Determine the [x, y] coordinate at the center of the cell enclosing the given text.  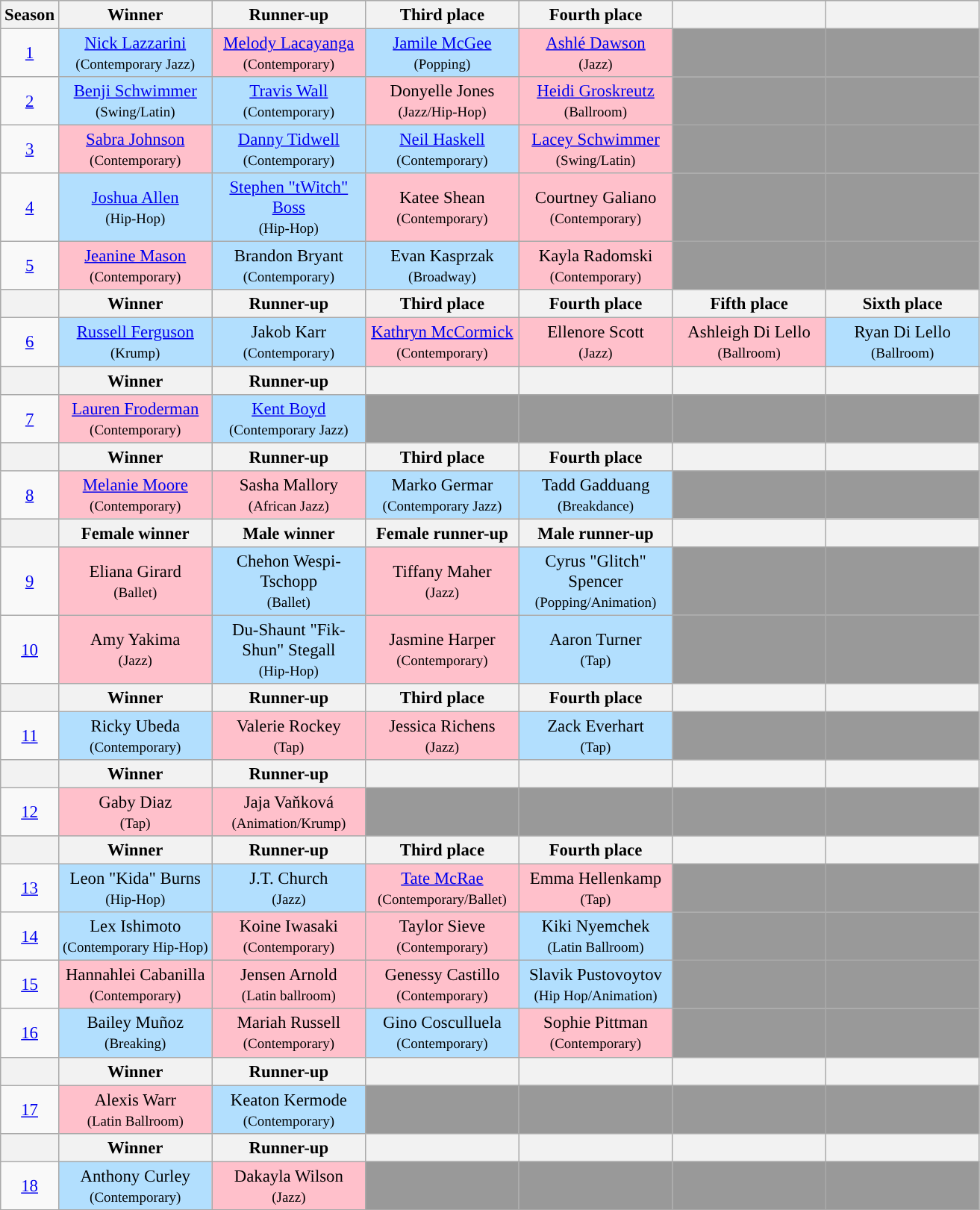
Jakob Karr(Contemporary) [289, 342]
18 [30, 1185]
4 [30, 208]
Sasha Mallory(African Jazz) [289, 494]
Slavik Pustovoytov (Hip Hop/Animation) [596, 985]
Jasmine Harper(Contemporary) [443, 649]
3 [30, 149]
Joshua Allen(Hip-Hop) [135, 208]
17 [30, 1109]
Anthony Curley(Contemporary) [135, 1185]
Chehon Wespi-Tschopp(Ballet) [289, 581]
13 [30, 888]
Jamile McGee(Popping) [443, 54]
Melody Lacayanga(Contemporary) [289, 54]
Taylor Sieve(Contemporary) [443, 936]
Tiffany Maher(Jazz) [443, 581]
6 [30, 342]
Gaby Diaz(Tap) [135, 812]
8 [30, 494]
Eliana Girard(Ballet) [135, 581]
Marko Germar(Contemporary Jazz) [443, 494]
Gino Cosculluela(Contemporary) [443, 1033]
Female winner [135, 533]
Koine Iwasaki(Contemporary) [289, 936]
Danny Tidwell(Contemporary) [289, 149]
15 [30, 985]
Sabra Johnson(Contemporary) [135, 149]
Travis Wall(Contemporary) [289, 102]
Male runner-up [596, 533]
Nick Lazzarini(Contemporary Jazz) [135, 54]
Ricky Ubeda(Contemporary) [135, 736]
Cyrus "Glitch" Spencer(Popping/Animation) [596, 581]
Melanie Moore(Contemporary) [135, 494]
Season [30, 15]
Keaton Kermode(Contemporary) [289, 1109]
Sophie Pittman(Contemporary) [596, 1033]
11 [30, 736]
Ashleigh Di Lello(Ballroom) [749, 342]
Genessy Castillo (Contemporary) [443, 985]
Jeanine Mason(Contemporary) [135, 266]
Sixth place [902, 304]
Amy Yakima(Jazz) [135, 649]
Donyelle Jones(Jazz/Hip-Hop) [443, 102]
Kiki Nyemchek(Latin Ballroom) [596, 936]
Aaron Turner(Tap) [596, 649]
Emma Hellenkamp(Tap) [596, 888]
Neil Haskell(Contemporary) [443, 149]
Lauren Froderman (Contemporary) [135, 418]
10 [30, 649]
Female runner-up [443, 533]
Jaja Vaňková(Animation/Krump) [289, 812]
Kent Boyd (Contemporary Jazz) [289, 418]
Hannahlei Cabanilla(Contemporary) [135, 985]
Ashlé Dawson(Jazz) [596, 54]
14 [30, 936]
Valerie Rockey(Tap) [289, 736]
Courtney Galiano(Contemporary) [596, 208]
Fifth place [749, 304]
Mariah Russell(Contemporary) [289, 1033]
Du-Shaunt "Fik-Shun" Stegall(Hip-Hop) [289, 649]
Male winner [289, 533]
Dakayla Wilson(Jazz) [289, 1185]
Tate McRae(Contemporary/Ballet) [443, 888]
9 [30, 581]
16 [30, 1033]
Ellenore Scott(Jazz) [596, 342]
Evan Kasprzak(Broadway) [443, 266]
2 [30, 102]
Lex Ishimoto(Contemporary Hip-Hop) [135, 936]
Jessica Richens(Jazz) [443, 736]
J.T. Church(Jazz) [289, 888]
Lacey Schwimmer(Swing/Latin) [596, 149]
7 [30, 418]
Heidi Groskreutz(Ballroom) [596, 102]
Brandon Bryant(Contemporary) [289, 266]
Alexis Warr(Latin Ballroom) [135, 1109]
5 [30, 266]
Stephen "tWitch" Boss(Hip-Hop) [289, 208]
Benji Schwimmer(Swing/Latin) [135, 102]
Bailey Muñoz(Breaking) [135, 1033]
Kathryn McCormick(Contemporary) [443, 342]
Katee Shean(Contemporary) [443, 208]
Ryan Di Lello(Ballroom) [902, 342]
Tadd Gadduang(Breakdance) [596, 494]
Jensen Arnold(Latin ballroom) [289, 985]
12 [30, 812]
Kayla Radomski(Contemporary) [596, 266]
Russell Ferguson(Krump) [135, 342]
Leon "Kida" Burns(Hip-Hop) [135, 888]
1 [30, 54]
Zack Everhart(Tap) [596, 736]
